Identify which cell holds the provided text, then report its (X, Y) central coordinate. 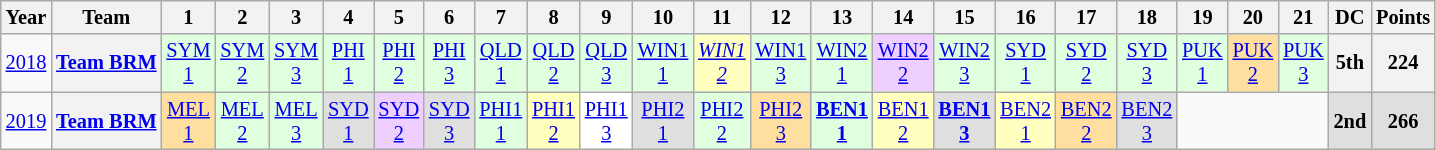
QLD2 (554, 63)
WIN22 (904, 63)
5th (1350, 63)
4 (348, 17)
2nd (1350, 121)
WIN11 (664, 63)
PUK3 (1303, 63)
17 (1086, 17)
14 (904, 17)
224 (1403, 63)
DC (1350, 17)
2018 (26, 63)
BEN23 (1148, 121)
BEN12 (904, 121)
MEL1 (188, 121)
PUK2 (1253, 63)
266 (1403, 121)
3 (296, 17)
Points (1403, 17)
QLD3 (606, 63)
7 (500, 17)
SYM1 (188, 63)
PHI3 (449, 63)
MEL2 (242, 121)
BEN13 (964, 121)
16 (1026, 17)
BEN11 (842, 121)
QLD1 (500, 63)
15 (964, 17)
18 (1148, 17)
9 (606, 17)
8 (554, 17)
PHI23 (780, 121)
2019 (26, 121)
PHI13 (606, 121)
SYM3 (296, 63)
WIN21 (842, 63)
Year (26, 17)
PHI11 (500, 121)
2 (242, 17)
21 (1303, 17)
MEL3 (296, 121)
BEN22 (1086, 121)
13 (842, 17)
PUK1 (1202, 63)
BEN21 (1026, 121)
5 (399, 17)
PHI1 (348, 63)
PHI2 (399, 63)
6 (449, 17)
WIN13 (780, 63)
10 (664, 17)
WIN23 (964, 63)
PHI21 (664, 121)
Team (106, 17)
1 (188, 17)
SYM2 (242, 63)
12 (780, 17)
11 (722, 17)
20 (1253, 17)
WIN12 (722, 63)
19 (1202, 17)
PHI12 (554, 121)
PHI22 (722, 121)
